Output the [x, y] coordinate of the center of the cell containing the given text.  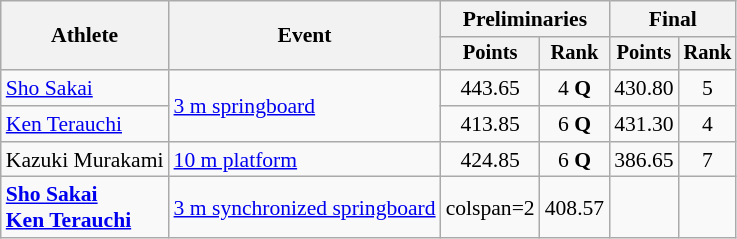
4 [708, 124]
Kazuki Murakami [85, 160]
Final [672, 19]
4 Q [574, 88]
3 m synchronized springboard [305, 208]
424.85 [490, 160]
Athlete [85, 36]
3 m springboard [305, 106]
7 [708, 160]
5 [708, 88]
Sho SakaiKen Terauchi [85, 208]
408.57 [574, 208]
430.80 [644, 88]
443.65 [490, 88]
10 m platform [305, 160]
386.65 [644, 160]
Ken Terauchi [85, 124]
Preliminaries [526, 19]
colspan=2 [490, 208]
431.30 [644, 124]
Event [305, 36]
413.85 [490, 124]
Sho Sakai [85, 88]
